Return the [X, Y] coordinate for the center point of the cell that contains the specified text.  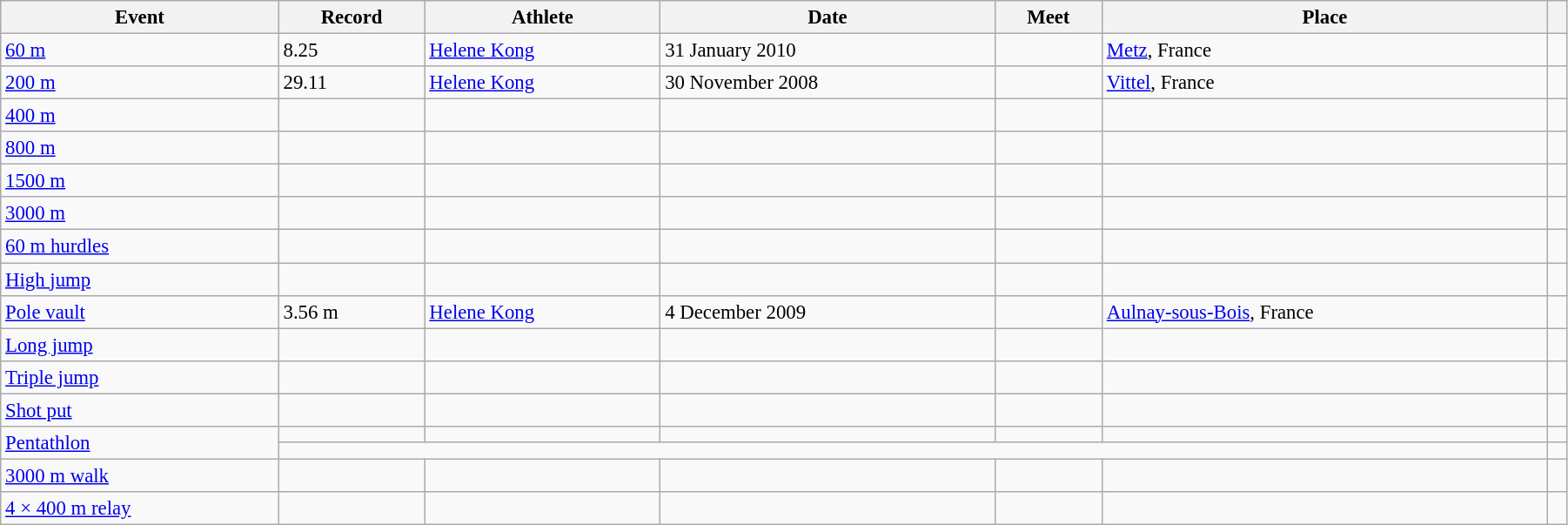
200 m [139, 83]
Aulnay-sous-Bois, France [1325, 312]
Pole vault [139, 312]
Pentathlon [139, 443]
Long jump [139, 345]
Triple jump [139, 377]
Metz, France [1325, 50]
800 m [139, 148]
60 m hurdles [139, 246]
4 December 2009 [828, 312]
Athlete [543, 17]
Vittel, France [1325, 83]
400 m [139, 116]
4 × 400 m relay [139, 508]
Record [352, 17]
3000 m walk [139, 475]
60 m [139, 50]
Shot put [139, 410]
Event [139, 17]
29.11 [352, 83]
3.56 m [352, 312]
High jump [139, 279]
31 January 2010 [828, 50]
30 November 2008 [828, 83]
Date [828, 17]
8.25 [352, 50]
3000 m [139, 213]
Meet [1048, 17]
1500 m [139, 181]
Place [1325, 17]
